Scan for the cell matching the given text and deliver its [X, Y] coordinate at center. 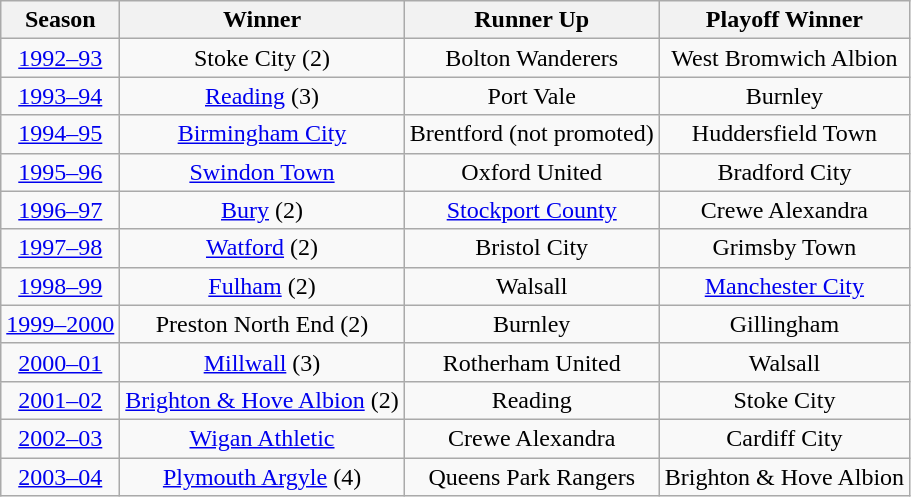
Bury (2) [262, 210]
Grimsby Town [784, 248]
Port Vale [532, 96]
Queens Park Rangers [532, 477]
Winner [262, 20]
1999–2000 [60, 324]
1992–93 [60, 58]
Bristol City [532, 248]
Bradford City [784, 172]
Cardiff City [784, 438]
1998–99 [60, 286]
Wigan Athletic [262, 438]
1997–98 [60, 248]
Fulham (2) [262, 286]
Season [60, 20]
Rotherham United [532, 362]
Plymouth Argyle (4) [262, 477]
Runner Up [532, 20]
2001–02 [60, 400]
Playoff Winner [784, 20]
Stockport County [532, 210]
Brentford (not promoted) [532, 134]
2000–01 [60, 362]
Manchester City [784, 286]
1996–97 [60, 210]
Brighton & Hove Albion [784, 477]
2002–03 [60, 438]
Bolton Wanderers [532, 58]
Preston North End (2) [262, 324]
Stoke City [784, 400]
Stoke City (2) [262, 58]
Birmingham City [262, 134]
Reading [532, 400]
West Bromwich Albion [784, 58]
Millwall (3) [262, 362]
Swindon Town [262, 172]
Reading (3) [262, 96]
Gillingham [784, 324]
Huddersfield Town [784, 134]
Watford (2) [262, 248]
Brighton & Hove Albion (2) [262, 400]
1995–96 [60, 172]
1993–94 [60, 96]
2003–04 [60, 477]
1994–95 [60, 134]
Oxford United [532, 172]
